Locate the cell with the specified text and output its (X, Y) center coordinate. 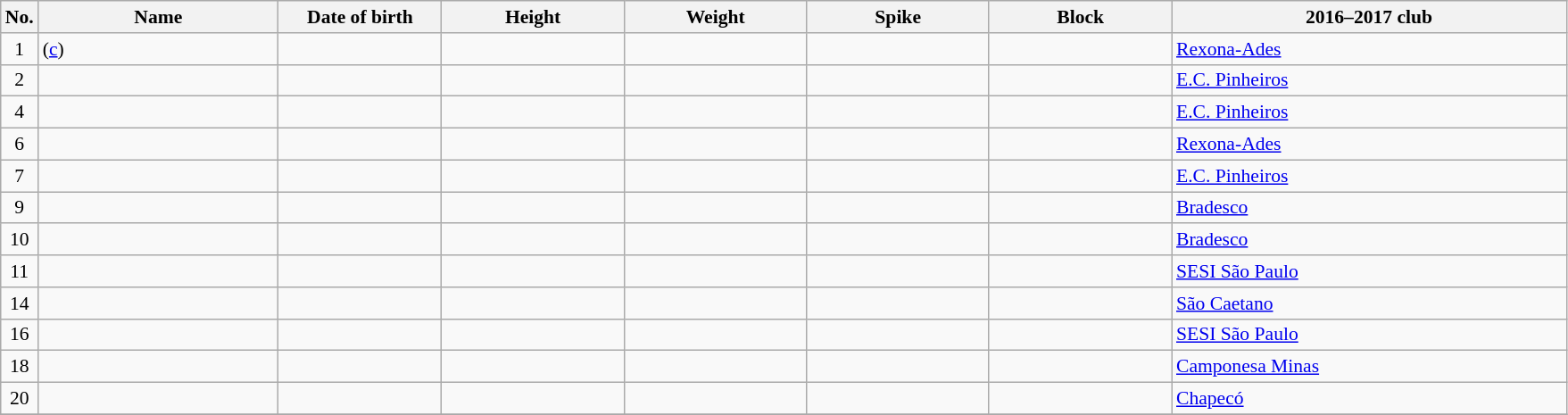
1 (20, 49)
Block (1080, 17)
20 (20, 399)
Spike (898, 17)
16 (20, 335)
Name (159, 17)
Camponesa Minas (1369, 367)
14 (20, 303)
11 (20, 271)
2016–2017 club (1369, 17)
7 (20, 176)
(c) (159, 49)
Chapecó (1369, 399)
Weight (716, 17)
4 (20, 112)
São Caetano (1369, 303)
6 (20, 145)
2 (20, 80)
No. (20, 17)
10 (20, 240)
9 (20, 208)
Height (534, 17)
18 (20, 367)
Date of birth (361, 17)
